Extract the (X, Y) coordinate from the center of the cell holding the provided text.  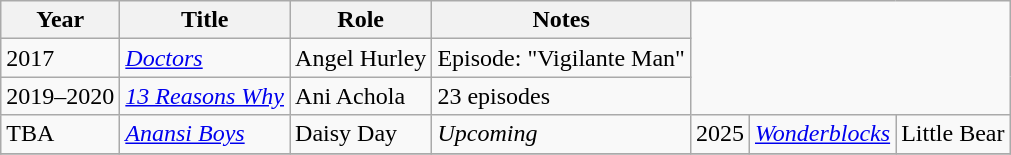
Year (60, 20)
Wonderblocks (822, 134)
Angel Hurley (361, 58)
Daisy Day (361, 134)
Role (361, 20)
13 Reasons Why (205, 96)
Title (205, 20)
Anansi Boys (205, 134)
23 episodes (562, 96)
Upcoming (562, 134)
Notes (562, 20)
2019–2020 (60, 96)
2025 (720, 134)
Episode: "Vigilante Man" (562, 58)
Ani Achola (361, 96)
Little Bear (953, 134)
TBA (60, 134)
2017 (60, 58)
Doctors (205, 58)
